For the text-containing cell, return its midpoint in [x, y] coordinate format. 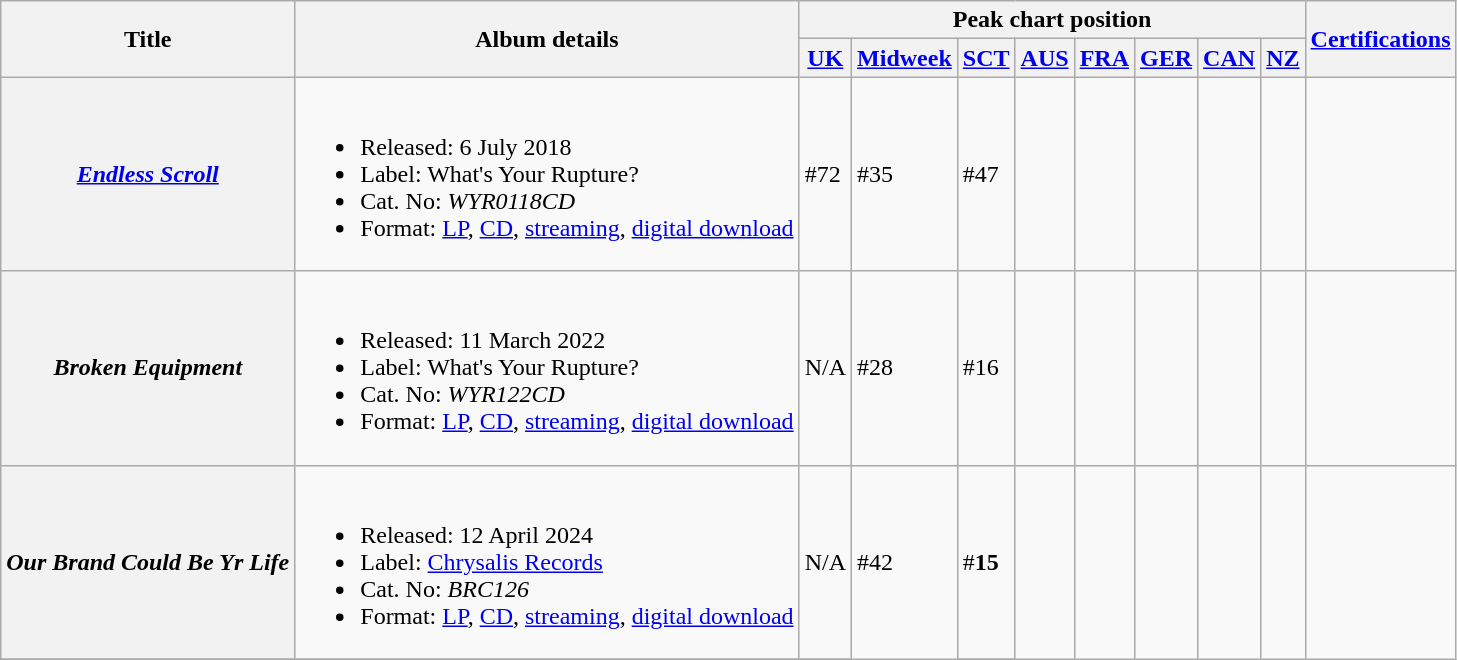
NZ [1283, 58]
Released: 12 April 2024Label: Chrysalis RecordsCat. No: BRC126Format: LP, CD, streaming, digital download [547, 562]
#16 [986, 368]
Certifications [1380, 39]
GER [1166, 58]
CAN [1230, 58]
#28 [905, 368]
Title [148, 39]
UK [825, 58]
#47 [986, 174]
Broken Equipment [148, 368]
#35 [905, 174]
AUS [1044, 58]
Released: 6 July 2018Label: What's Your Rupture?Cat. No: WYR0118CDFormat: LP, CD, streaming, digital download [547, 174]
Released: 11 March 2022Label: What's Your Rupture?Cat. No: WYR122CDFormat: LP, CD, streaming, digital download [547, 368]
Midweek [905, 58]
FRA [1104, 58]
Peak chart position [1052, 20]
Endless Scroll [148, 174]
SCT [986, 58]
#72 [825, 174]
#15 [986, 562]
Album details [547, 39]
#42 [905, 562]
Our Brand Could Be Yr Life [148, 562]
